Return [X, Y] of the center of cell containing provided text 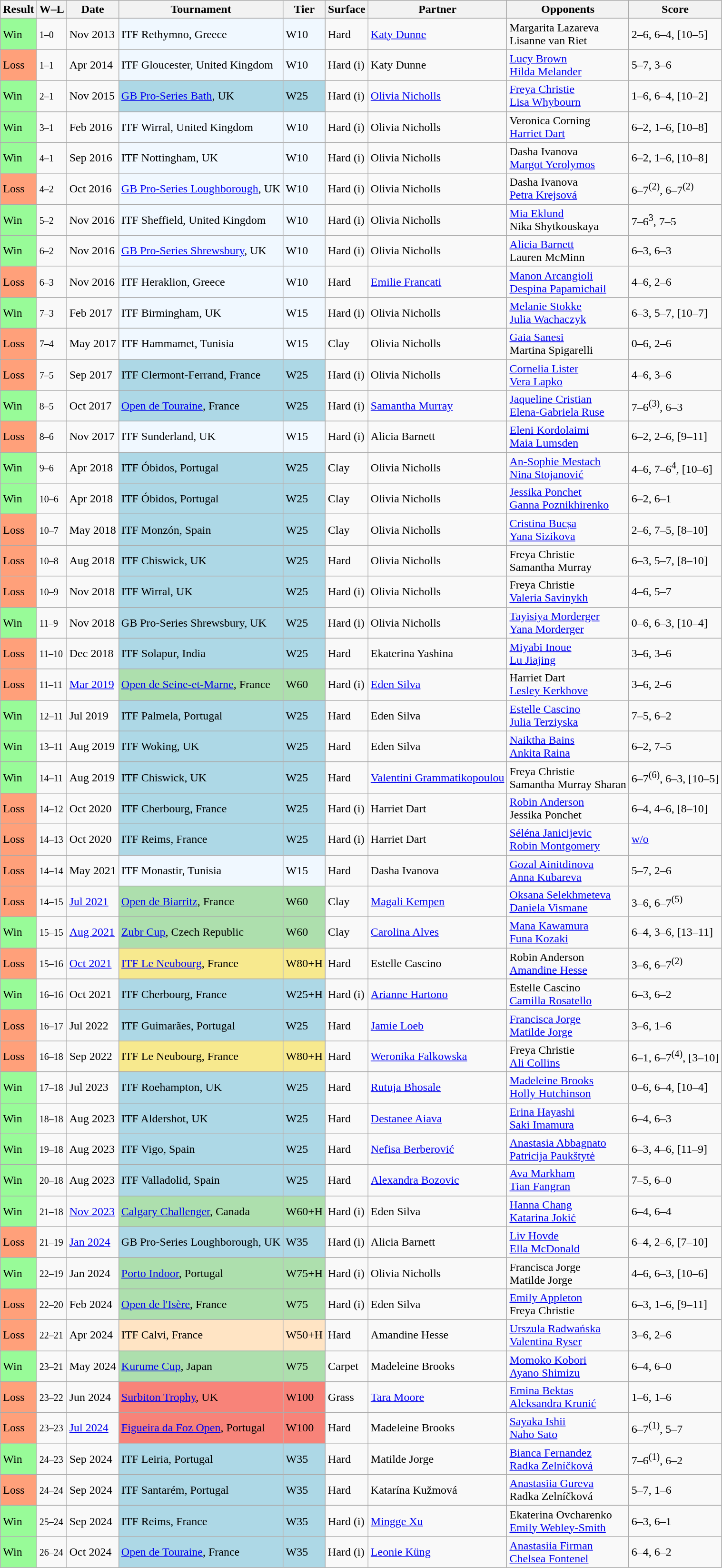
W50+H [305, 1335]
Jul 2021 [92, 902]
GB Pro-Series Bath, UK [201, 96]
6–3, 6–1 [675, 1521]
26–24 [51, 1552]
Matilde Jorge [437, 1459]
Apr 2014 [92, 65]
Freya Christie Samantha Murray [568, 561]
Cornelia Lister Vera Lapko [568, 374]
12–11 [51, 715]
1–0 [51, 34]
6–1, 6–7(4), [3–10] [675, 1056]
Gaia Sanesi Martina Spigarelli [568, 344]
4–6, 2–6 [675, 282]
Feb 2017 [92, 312]
Miyabi Inoue Lu Jiajing [568, 653]
8–5 [51, 406]
Séléna Janicijevic Robin Montgomery [568, 839]
Oksana Selekhmeteva Daniela Vismane [568, 902]
Gozal Ainitdinova Anna Kubareva [568, 870]
14–13 [51, 839]
Sep 2016 [92, 158]
0–6, 6–4, [10–4] [675, 1088]
Melanie Stokke Julia Wachaczyk [568, 312]
Rutuja Bhosale [437, 1088]
7–5, 6–2 [675, 715]
ITF Heraklion, Greece [201, 282]
Estelle Cascino Julia Terziyska [568, 715]
22–21 [51, 1335]
7–5, 6–0 [675, 1180]
ITF Valladolid, Spain [201, 1180]
Estelle Cascino [437, 964]
6–2, 6–1 [675, 499]
Dec 2018 [92, 653]
Mar 2019 [92, 685]
4–2 [51, 189]
3–1 [51, 127]
2–1 [51, 96]
Jaqueline Cristian Elena-Gabriela Ruse [568, 406]
11–9 [51, 623]
7–63, 7–5 [675, 220]
6–7(1), 5–7 [675, 1428]
ITF Nottingham, UK [201, 158]
Veronica Corning Harriet Dart [568, 127]
ITF Guimarães, Portugal [201, 1026]
1–1 [51, 65]
3–6, 1–6 [675, 1026]
21–18 [51, 1211]
6–4, 6–3 [675, 1118]
7–4 [51, 344]
11–11 [51, 685]
Ava Markham Tian Fangran [568, 1180]
Liv Hovde Ella McDonald [568, 1242]
6–3 [51, 282]
ITF Gloucester, United Kingdom [201, 65]
May 2024 [92, 1366]
Lucy Brown Hilda Melander [568, 65]
7–5 [51, 374]
Feb 2024 [92, 1304]
Porto Indoor, Portugal [201, 1273]
7–6(1), 6–2 [675, 1459]
Anastasiia Gureva Radka Zelníčková [568, 1490]
5–7, 1–6 [675, 1490]
Cristina Bucșa Yana Sizikova [568, 529]
10–6 [51, 499]
Tier [305, 10]
Arianne Hartono [437, 994]
Grass [347, 1397]
Freya Christie Valeria Savinykh [568, 591]
Margarita Lazareva Lisanne van Riet [568, 34]
2–6, 6–4, [10–5] [675, 34]
ITF Monzón, Spain [201, 529]
Apr 2024 [92, 1335]
3–6, 6–7(2) [675, 964]
6–4, 6–2 [675, 1552]
6–4, 4–6, [8–10] [675, 809]
Erina Hayashi Saki Imamura [568, 1118]
ITF Clermont-Ferrand, France [201, 374]
17–18 [51, 1088]
Score [675, 10]
ITF Wirral, United Kingdom [201, 127]
Nov 2023 [92, 1211]
14–11 [51, 777]
Weronika Falkowska [437, 1056]
4–6, 3–6 [675, 374]
Oct 2016 [92, 189]
W–L [51, 10]
24–23 [51, 1459]
Alexandra Bozovic [437, 1180]
Carolina Alves [437, 932]
May 2017 [92, 344]
Naiktha Bains Ankita Raina [568, 747]
Katarína Kužmová [437, 1490]
Nov 2017 [92, 437]
Destanee Aiava [437, 1118]
6–3, 6–3 [675, 250]
Bianca Fernandez Radka Zelníčková [568, 1459]
10–9 [51, 591]
Ekaterina Ovcharenko Emily Webley-Smith [568, 1521]
Zubr Cup, Czech Republic [201, 932]
Hanna Chang Katarina Jokić [568, 1211]
5–7, 3–6 [675, 65]
Amandine Hesse [437, 1335]
W75+H [305, 1273]
ITF Roehampton, UK [201, 1088]
Open de Seine-et-Marne, France [201, 685]
Kurume Cup, Japan [201, 1366]
16–18 [51, 1056]
4–6, 5–7 [675, 591]
Emily Appleton Freya Christie [568, 1304]
Magali Kempen [437, 902]
6–4, 6–0 [675, 1366]
ITF Sheffield, United Kingdom [201, 220]
6–4, 6–4 [675, 1211]
Jul 2022 [92, 1026]
Eleni Kordolaimi Maia Lumsden [568, 437]
Tara Moore [437, 1397]
Jessika Ponchet Ganna Poznikhirenko [568, 499]
Tournament [201, 10]
10–7 [51, 529]
Opponents [568, 10]
23–21 [51, 1366]
Date [92, 10]
ITF Sunderland, UK [201, 437]
Emilie Francati [437, 282]
Sep 2022 [92, 1056]
Anastasia Abbagnato Patricija Paukštytė [568, 1149]
Figueira da Foz Open, Portugal [201, 1428]
Tayisiya Morderger Yana Morderger [568, 623]
13–11 [51, 747]
6–4, 2–6, [7–10] [675, 1242]
6–3, 4–6, [11–9] [675, 1149]
Partner [437, 10]
6–2, 7–5 [675, 747]
6–3, 5–7, [8–10] [675, 561]
Open de l'Isère, France [201, 1304]
Jul 2023 [92, 1088]
ITF Palmela, Portugal [201, 715]
Madeleine Brooks Holly Hutchinson [568, 1088]
Surface [347, 10]
Valentini Grammatikopoulou [437, 777]
Jul 2024 [92, 1428]
9–6 [51, 468]
4–6, 6–3, [10–6] [675, 1273]
Result [19, 10]
Surbiton Trophy, UK [201, 1397]
22–19 [51, 1273]
18–18 [51, 1118]
16–16 [51, 994]
May 2021 [92, 870]
8–6 [51, 437]
3–6, 3–6 [675, 653]
Robin Anderson Jessika Ponchet [568, 809]
Oct 2017 [92, 406]
Emina Bektas Aleksandra Krunić [568, 1397]
ITF Leiria, Portugal [201, 1459]
Mingge Xu [437, 1521]
11–10 [51, 653]
6–3, 1–6, [9–11] [675, 1304]
Feb 2016 [92, 127]
Ekaterina Yashina [437, 653]
w/o [675, 839]
Dasha Ivanova Margot Yerolymos [568, 158]
Harriet Dart Lesley Kerkhove [568, 685]
Jul 2019 [92, 715]
Nov 2015 [92, 96]
Dasha Ivanova [437, 870]
6–7(2), 6–7(2) [675, 189]
ITF Calvi, France [201, 1335]
Mia Eklund Nika Shytkouskaya [568, 220]
14–15 [51, 902]
Urszula Radwańska Valentina Ryser [568, 1335]
W25+H [305, 994]
6–2, 2–6, [9–11] [675, 437]
ITF Santarém, Portugal [201, 1490]
W60+H [305, 1211]
Samantha Murray [437, 406]
Estelle Cascino Camilla Rosatello [568, 994]
1–6, 6–4, [10–2] [675, 96]
3–6, 6–7(5) [675, 902]
21–19 [51, 1242]
23–23 [51, 1428]
0–6, 2–6 [675, 344]
6–3, 5–7, [10–7] [675, 312]
Jun 2024 [92, 1397]
4–6, 7–64, [10–6] [675, 468]
0–6, 6–3, [10–4] [675, 623]
ITF Hammamet, Tunisia [201, 344]
Manon Arcangioli Despina Papamichail [568, 282]
19–18 [51, 1149]
5–7, 2–6 [675, 870]
Freya Christie Samantha Murray Sharan [568, 777]
23–22 [51, 1397]
7–3 [51, 312]
16–17 [51, 1026]
15–15 [51, 932]
ITF Monastir, Tunisia [201, 870]
6–4, 3–6, [13–11] [675, 932]
Aug 2021 [92, 932]
ITF Vigo, Spain [201, 1149]
ITF Birmingham, UK [201, 312]
Mana Kawamura Funa Kozaki [568, 932]
ITF Woking, UK [201, 747]
15–16 [51, 964]
5–2 [51, 220]
An-Sophie Mestach Nina Stojanović [568, 468]
22–20 [51, 1304]
20–18 [51, 1180]
Alicia Barnett Lauren McMinn [568, 250]
ITF Aldershot, UK [201, 1118]
ITF Wirral, UK [201, 591]
25–24 [51, 1521]
Calgary Challenger, Canada [201, 1211]
Freya Christie Lisa Whybourn [568, 96]
14–14 [51, 870]
Dasha Ivanova Petra Krejsová [568, 189]
10–8 [51, 561]
6–3, 6–2 [675, 994]
Nefisa Berberović [437, 1149]
Oct 2024 [92, 1552]
7–6(3), 6–3 [675, 406]
Sep 2017 [92, 374]
Freya Christie Ali Collins [568, 1056]
1–6, 1–6 [675, 1397]
Carpet [347, 1366]
Nov 2013 [92, 34]
Momoko Kobori Ayano Shimizu [568, 1366]
6–7(6), 6–3, [10–5] [675, 777]
Anastasiia Firman Chelsea Fontenel [568, 1552]
ITF Rethymno, Greece [201, 34]
Leonie Küng [437, 1552]
May 2018 [92, 529]
Sayaka Ishii Naho Sato [568, 1428]
24–24 [51, 1490]
14–12 [51, 809]
6–2 [51, 250]
ITF Solapur, India [201, 653]
Aug 2018 [92, 561]
Open de Biarritz, France [201, 902]
Robin Anderson Amandine Hesse [568, 964]
Jamie Loeb [437, 1026]
4–1 [51, 158]
2–6, 7–5, [8–10] [675, 529]
